Scan for the cell matching the given text and deliver its (X, Y) coordinate at center. 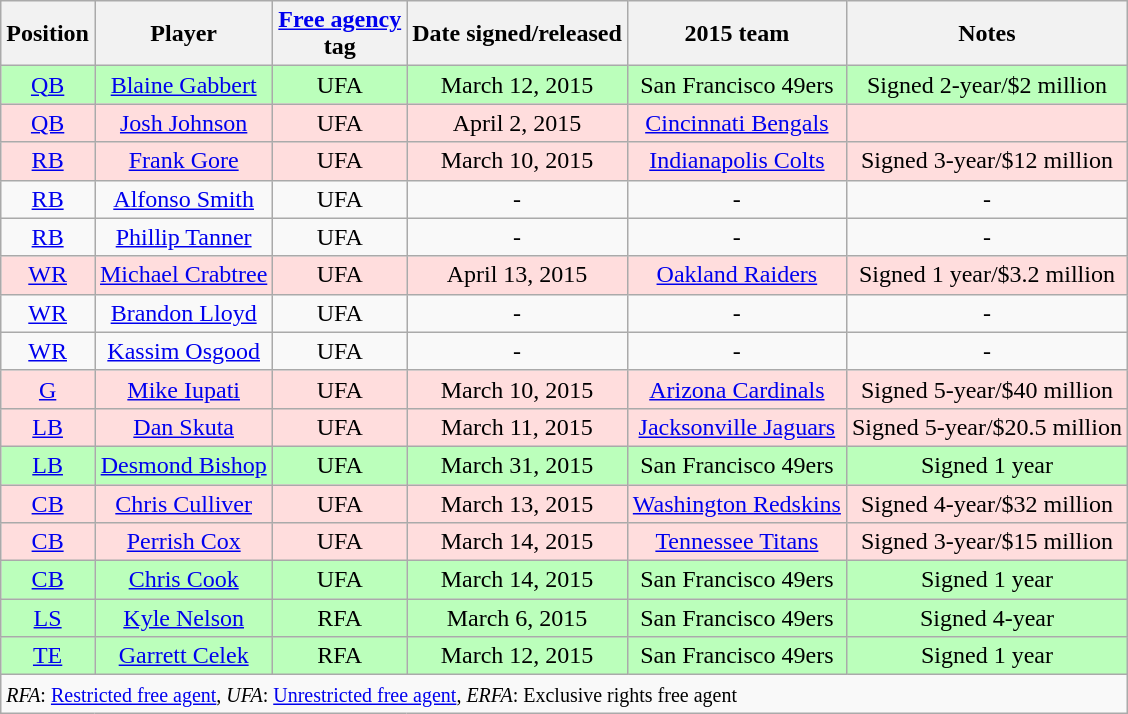
Signed 5-year/$40 million (986, 389)
April 13, 2015 (518, 275)
Dan Skuta (183, 427)
Washington Redskins (736, 503)
Tennessee Titans (736, 542)
March 31, 2015 (518, 465)
RFA: Restricted free agent, UFA: Unrestricted free agent, ERFA: Exclusive rights free agent (564, 694)
Alfonso Smith (183, 199)
Date signed/released (518, 34)
Jacksonville Jaguars (736, 427)
Position (48, 34)
Josh Johnson (183, 123)
Arizona Cardinals (736, 389)
Kassim Osgood (183, 351)
LS (48, 618)
Desmond Bishop (183, 465)
Chris Culliver (183, 503)
March 6, 2015 (518, 618)
Signed 5-year/$20.5 million (986, 427)
Player (183, 34)
Indianapolis Colts (736, 161)
G (48, 389)
Chris Cook (183, 580)
Blaine Gabbert (183, 85)
Notes (986, 34)
Perrish Cox (183, 542)
TE (48, 656)
Garrett Celek (183, 656)
Signed 4-year (986, 618)
2015 team (736, 34)
Michael Crabtree (183, 275)
March 11, 2015 (518, 427)
Frank Gore (183, 161)
Phillip Tanner (183, 237)
Mike Iupati (183, 389)
Signed 2-year/$2 million (986, 85)
Brandon Lloyd (183, 313)
March 13, 2015 (518, 503)
Oakland Raiders (736, 275)
Signed 3-year/$12 million (986, 161)
Cincinnati Bengals (736, 123)
Signed 1 year/$3.2 million (986, 275)
Kyle Nelson (183, 618)
April 2, 2015 (518, 123)
Signed 3-year/$15 million (986, 542)
Signed 4-year/$32 million (986, 503)
Free agencytag (340, 34)
